Return the (x, y) coordinate for the center point of the cell that contains the specified text.  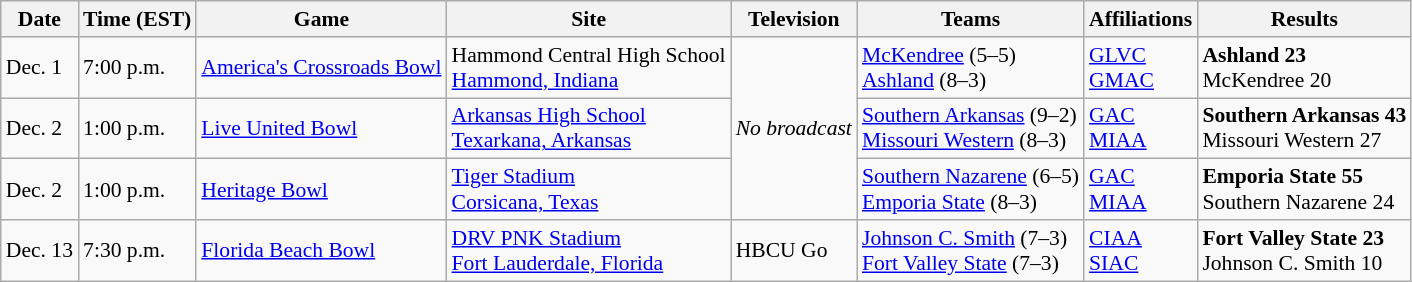
7:00 p.m. (137, 68)
Southern Arkansas (9–2)Missouri Western (8–3) (970, 128)
Dec. 13 (40, 250)
7:30 p.m. (137, 250)
Time (EST) (137, 19)
Arkansas High SchoolTexarkana, Arkansas (589, 128)
America's Crossroads Bowl (321, 68)
Southern Nazarene (6–5)Emporia State (8–3) (970, 190)
Dec. 1 (40, 68)
No broadcast (794, 128)
CIAASIAC (1140, 250)
McKendree (5–5)Ashland (8–3) (970, 68)
Emporia State 55Southern Nazarene 24 (1304, 190)
Southern Arkansas 43Missouri Western 27 (1304, 128)
GLVCGMAC (1140, 68)
Television (794, 19)
Date (40, 19)
HBCU Go (794, 250)
Ashland 23McKendree 20 (1304, 68)
Site (589, 19)
Game (321, 19)
Teams (970, 19)
Affiliations (1140, 19)
DRV PNK StadiumFort Lauderdale, Florida (589, 250)
Tiger StadiumCorsicana, Texas (589, 190)
Hammond Central High SchoolHammond, Indiana (589, 68)
Fort Valley State 23Johnson C. Smith 10 (1304, 250)
Johnson C. Smith (7–3)Fort Valley State (7–3) (970, 250)
Heritage Bowl (321, 190)
Live United Bowl (321, 128)
Florida Beach Bowl (321, 250)
Results (1304, 19)
